Determine the [X, Y] coordinate at the center of the cell enclosing the given text.  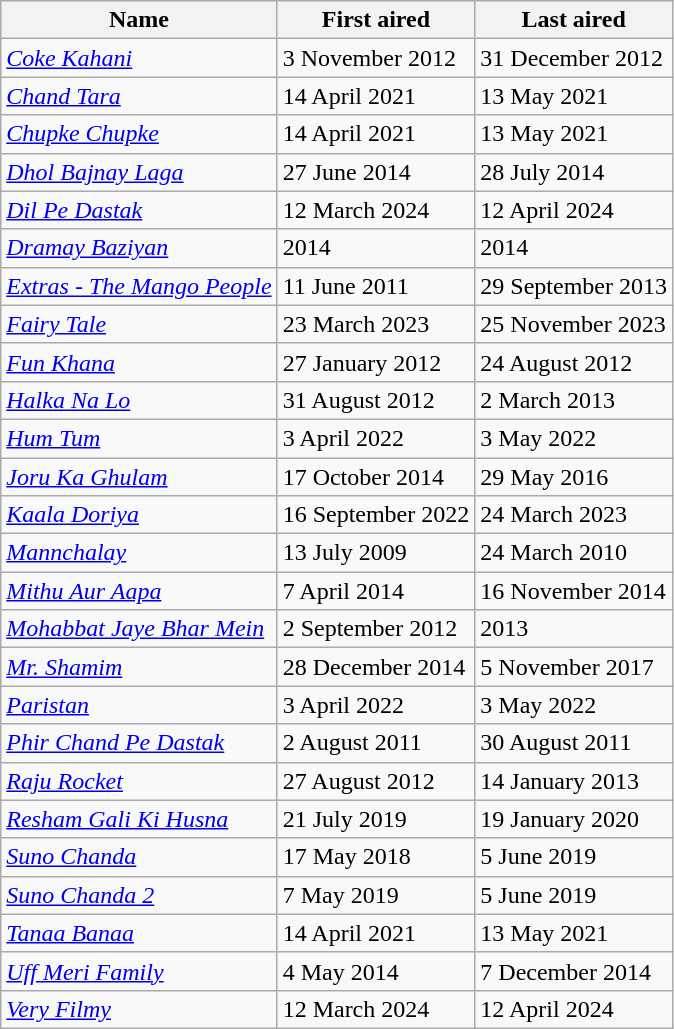
7 April 2014 [376, 591]
Chand Tara [139, 96]
19 January 2020 [574, 819]
Mohabbat Jaye Bhar Mein [139, 629]
27 June 2014 [376, 172]
Joru Ka Ghulam [139, 477]
31 August 2012 [376, 400]
7 December 2014 [574, 971]
Halka Na Lo [139, 400]
Dramay Baziyan [139, 248]
11 June 2011 [376, 286]
Mannchalay [139, 553]
Fairy Tale [139, 324]
Coke Kahani [139, 58]
24 August 2012 [574, 362]
4 May 2014 [376, 971]
17 October 2014 [376, 477]
2 March 2013 [574, 400]
28 December 2014 [376, 667]
3 November 2012 [376, 58]
Suno Chanda [139, 857]
Extras - The Mango People [139, 286]
21 July 2019 [376, 819]
28 July 2014 [574, 172]
29 May 2016 [574, 477]
Dhol Bajnay Laga [139, 172]
Very Filmy [139, 1009]
30 August 2011 [574, 743]
Uff Meri Family [139, 971]
24 March 2010 [574, 553]
Raju Rocket [139, 781]
16 September 2022 [376, 515]
24 March 2023 [574, 515]
31 December 2012 [574, 58]
27 August 2012 [376, 781]
13 July 2009 [376, 553]
Hum Tum [139, 438]
2 September 2012 [376, 629]
2 August 2011 [376, 743]
7 May 2019 [376, 895]
Mithu Aur Aapa [139, 591]
Dil Pe Dastak [139, 210]
23 March 2023 [376, 324]
17 May 2018 [376, 857]
Suno Chanda 2 [139, 895]
Paristan [139, 705]
16 November 2014 [574, 591]
Resham Gali Ki Husna [139, 819]
27 January 2012 [376, 362]
5 November 2017 [574, 667]
Tanaa Banaa [139, 933]
First aired [376, 20]
Kaala Doriya [139, 515]
Mr. Shamim [139, 667]
Last aired [574, 20]
29 September 2013 [574, 286]
Fun Khana [139, 362]
Name [139, 20]
Phir Chand Pe Dastak [139, 743]
14 January 2013 [574, 781]
Chupke Chupke [139, 134]
25 November 2023 [574, 324]
2013 [574, 629]
